Determine the [x, y] coordinate at the center of the cell enclosing the given text.  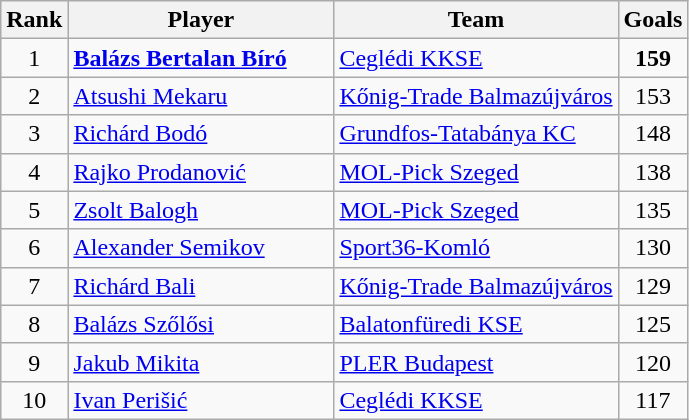
5 [34, 210]
Grundfos-Tatabánya KC [476, 134]
2 [34, 96]
Ivan Perišić [201, 400]
9 [34, 362]
117 [653, 400]
Balázs Bertalan Bíró [201, 58]
Sport36-Komló [476, 248]
125 [653, 324]
129 [653, 286]
Richárd Bali [201, 286]
7 [34, 286]
1 [34, 58]
PLER Budapest [476, 362]
Player [201, 20]
130 [653, 248]
153 [653, 96]
Zsolt Balogh [201, 210]
8 [34, 324]
Jakub Mikita [201, 362]
Balázs Szőlősi [201, 324]
Richárd Bodó [201, 134]
Atsushi Mekaru [201, 96]
3 [34, 134]
Alexander Semikov [201, 248]
Goals [653, 20]
10 [34, 400]
148 [653, 134]
159 [653, 58]
Rajko Prodanović [201, 172]
4 [34, 172]
6 [34, 248]
138 [653, 172]
120 [653, 362]
Balatonfüredi KSE [476, 324]
135 [653, 210]
Rank [34, 20]
Team [476, 20]
